Determine the (X, Y) coordinate at the center of the cell enclosing the given text.  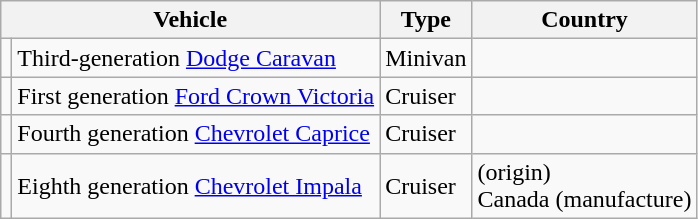
Country (584, 20)
First generation Ford Crown Victoria (196, 96)
Fourth generation Chevrolet Caprice (196, 134)
Eighth generation Chevrolet Impala (196, 186)
Type (426, 20)
Third-generation Dodge Caravan (196, 58)
Minivan (426, 58)
(origin) Canada (manufacture) (584, 186)
Vehicle (190, 20)
